From the cell containing the given text, extract its center point as [x, y] coordinate. 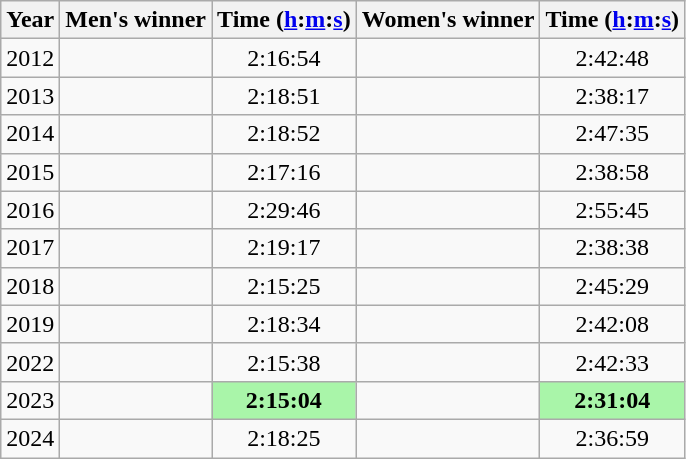
2:55:45 [612, 210]
2:16:54 [284, 58]
2:15:38 [284, 362]
2:17:16 [284, 172]
2:42:48 [612, 58]
2017 [30, 248]
2015 [30, 172]
2:18:34 [284, 324]
2:18:52 [284, 134]
Men's winner [136, 20]
2018 [30, 286]
Women's winner [448, 20]
2:47:35 [612, 134]
2:15:25 [284, 286]
2013 [30, 96]
2:15:04 [284, 400]
2:36:59 [612, 438]
2:18:25 [284, 438]
2:29:46 [284, 210]
2:38:38 [612, 248]
2023 [30, 400]
2:18:51 [284, 96]
2012 [30, 58]
2014 [30, 134]
2:31:04 [612, 400]
2019 [30, 324]
2:38:58 [612, 172]
2022 [30, 362]
2:38:17 [612, 96]
2024 [30, 438]
2:45:29 [612, 286]
Year [30, 20]
2:42:33 [612, 362]
2:42:08 [612, 324]
2016 [30, 210]
2:19:17 [284, 248]
